For the text-containing cell, return its midpoint in (x, y) coordinate format. 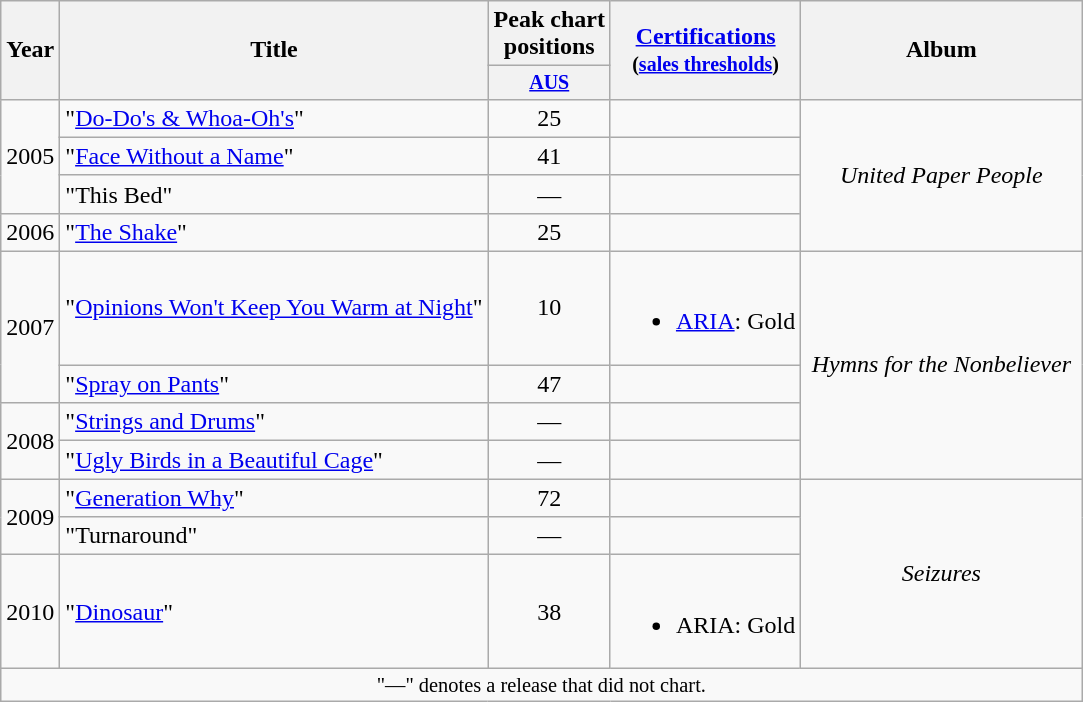
2007 (30, 328)
Year (30, 50)
AUS (549, 82)
Seizures (942, 574)
2009 (30, 517)
"Turnaround" (274, 536)
72 (549, 498)
"Dinosaur" (274, 612)
"Spray on Pants" (274, 384)
Hymns for the Nonbeliever (942, 366)
41 (549, 156)
"Opinions Won't Keep You Warm at Night" (274, 308)
38 (549, 612)
47 (549, 384)
"Strings and Drums" (274, 422)
"Ugly Birds in a Beautiful Cage" (274, 460)
2006 (30, 232)
"Do-Do's & Whoa-Oh's" (274, 118)
Album (942, 50)
"Generation Why" (274, 498)
Peak chartpositions (549, 34)
2005 (30, 156)
Certifications(sales thresholds) (705, 50)
2008 (30, 441)
10 (549, 308)
"—" denotes a release that did not chart. (542, 685)
"Face Without a Name" (274, 156)
2010 (30, 612)
United Paper People (942, 175)
"The Shake" (274, 232)
"This Bed" (274, 194)
Title (274, 50)
